Locate the cell with the specified text and output its [x, y] center coordinate. 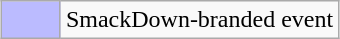
SmackDown-branded event [199, 20]
